Detect which cell encompasses the target text, then output its (X, Y) center coordinate. 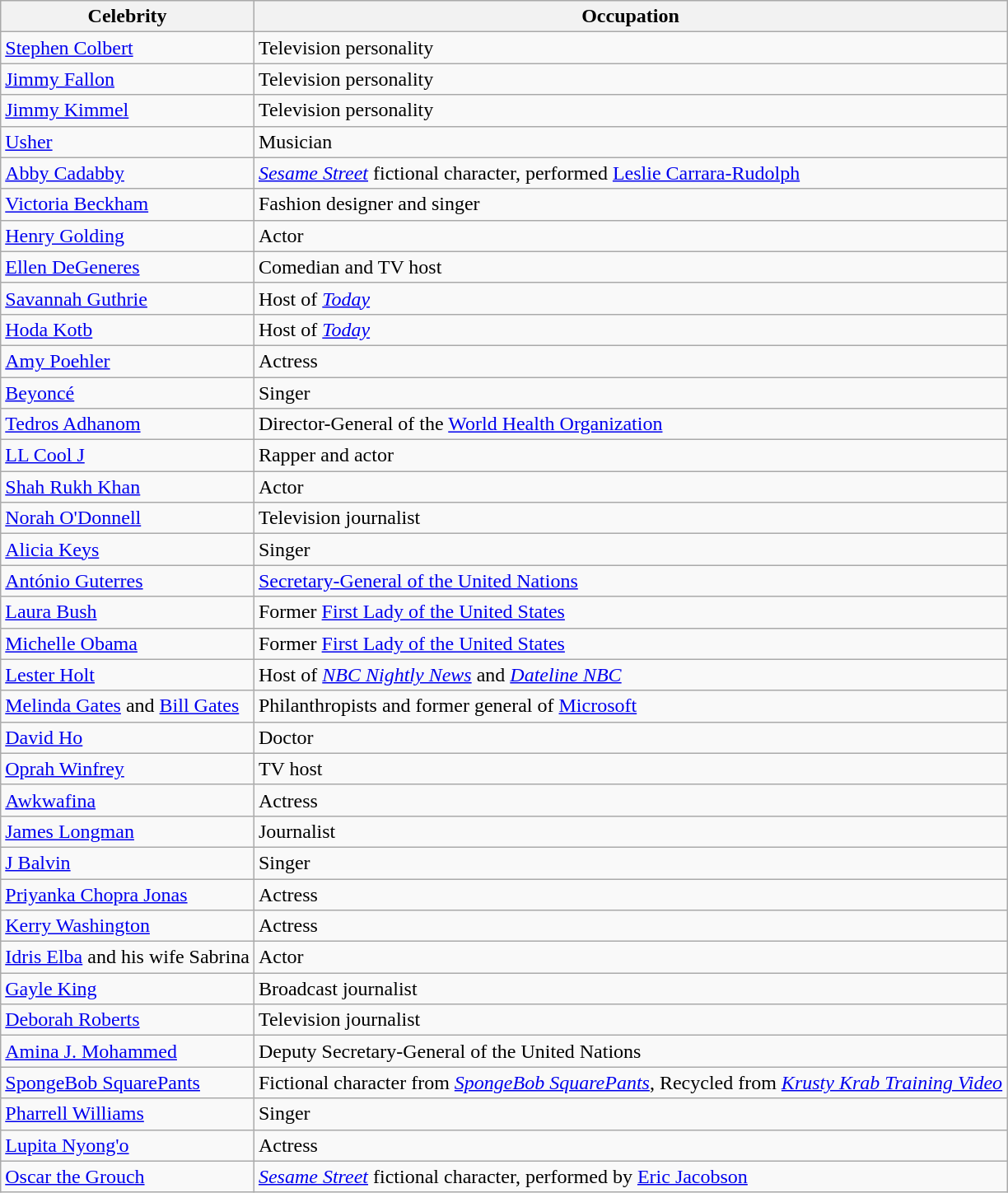
Broadcast journalist (630, 989)
Laura Bush (128, 612)
Norah O'Donnell (128, 518)
Director-General of the World Health Organization (630, 424)
Alicia Keys (128, 550)
Sesame Street fictional character, performed by Eric Jacobson (630, 1177)
Kerry Washington (128, 926)
Idris Elba and his wife Sabrina (128, 957)
Henry Golding (128, 236)
Doctor (630, 737)
Awkwafina (128, 800)
António Guterres (128, 581)
TV host (630, 769)
Priyanka Chopra Jonas (128, 894)
Journalist (630, 831)
J Balvin (128, 863)
Deborah Roberts (128, 1020)
Beyoncé (128, 393)
Fictional character from SpongeBob SquarePants, Recycled from Krusty Krab Training Video (630, 1083)
Michelle Obama (128, 643)
Celebrity (128, 16)
Oprah Winfrey (128, 769)
Pharrell Williams (128, 1114)
Jimmy Fallon (128, 79)
Shah Rukh Khan (128, 487)
LL Cool J (128, 456)
Lester Holt (128, 675)
Ellen DeGeneres (128, 267)
Gayle King (128, 989)
Lupita Nyong'o (128, 1145)
Rapper and actor (630, 456)
Jimmy Kimmel (128, 110)
Tedros Adhanom (128, 424)
Musician (630, 142)
Sesame Street fictional character, performed Leslie Carrara-Rudolph (630, 173)
Abby Cadabby (128, 173)
Savannah Guthrie (128, 298)
Amina J. Mohammed (128, 1051)
Amy Poehler (128, 361)
Fashion designer and singer (630, 204)
Oscar the Grouch (128, 1177)
Hoda Kotb (128, 330)
Usher (128, 142)
David Ho (128, 737)
James Longman (128, 831)
Occupation (630, 16)
Comedian and TV host (630, 267)
Stephen Colbert (128, 48)
SpongeBob SquarePants (128, 1083)
Deputy Secretary-General of the United Nations (630, 1051)
Melinda Gates and Bill Gates (128, 706)
Philanthropists and former general of Microsoft (630, 706)
Victoria Beckham (128, 204)
Secretary-General of the United Nations (630, 581)
Host of NBC Nightly News and Dateline NBC (630, 675)
